Pinpoint the cell where the given text exists, returning its (X, Y) midpoint coordinate. 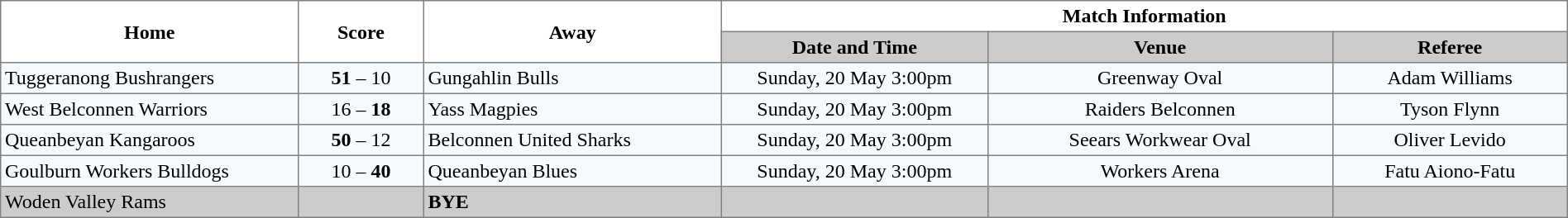
Tuggeranong Bushrangers (150, 78)
Score (361, 31)
Woden Valley Rams (150, 202)
Workers Arena (1159, 171)
Greenway Oval (1159, 78)
Goulburn Workers Bulldogs (150, 171)
50 – 12 (361, 140)
Home (150, 31)
10 – 40 (361, 171)
Tyson Flynn (1450, 109)
51 – 10 (361, 78)
16 – 18 (361, 109)
Venue (1159, 47)
Queanbeyan Blues (572, 171)
Away (572, 31)
Fatu Aiono-Fatu (1450, 171)
Gungahlin Bulls (572, 78)
Queanbeyan Kangaroos (150, 140)
Oliver Levido (1450, 140)
Match Information (1145, 17)
Date and Time (854, 47)
Raiders Belconnen (1159, 109)
Seears Workwear Oval (1159, 140)
Referee (1450, 47)
Adam Williams (1450, 78)
BYE (572, 202)
West Belconnen Warriors (150, 109)
Belconnen United Sharks (572, 140)
Yass Magpies (572, 109)
